Locate the cell with the specified text and output its (x, y) center coordinate. 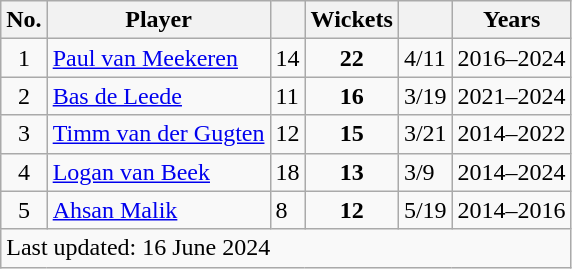
3/9 (425, 172)
4/11 (425, 58)
14 (288, 58)
5/19 (425, 210)
Logan van Beek (158, 172)
No. (24, 20)
2016–2024 (512, 58)
3/21 (425, 134)
3/19 (425, 96)
18 (288, 172)
16 (352, 96)
Paul van Meekeren (158, 58)
Years (512, 20)
15 (352, 134)
Ahsan Malik (158, 210)
11 (288, 96)
2 (24, 96)
4 (24, 172)
2021–2024 (512, 96)
8 (288, 210)
5 (24, 210)
1 (24, 58)
3 (24, 134)
Player (158, 20)
Wickets (352, 20)
Timm van der Gugten (158, 134)
2014–2022 (512, 134)
Bas de Leede (158, 96)
2014–2024 (512, 172)
13 (352, 172)
22 (352, 58)
Last updated: 16 June 2024 (286, 248)
2014–2016 (512, 210)
